Capture the cell that displays the provided text and extract its (X, Y) central coordinate. 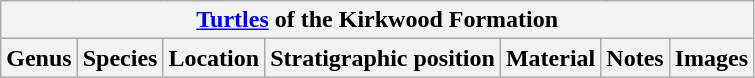
Location (214, 58)
Genus (39, 58)
Images (711, 58)
Notes (635, 58)
Stratigraphic position (383, 58)
Material (550, 58)
Turtles of the Kirkwood Formation (378, 20)
Species (120, 58)
